Return (X, Y) of the center of cell containing provided text 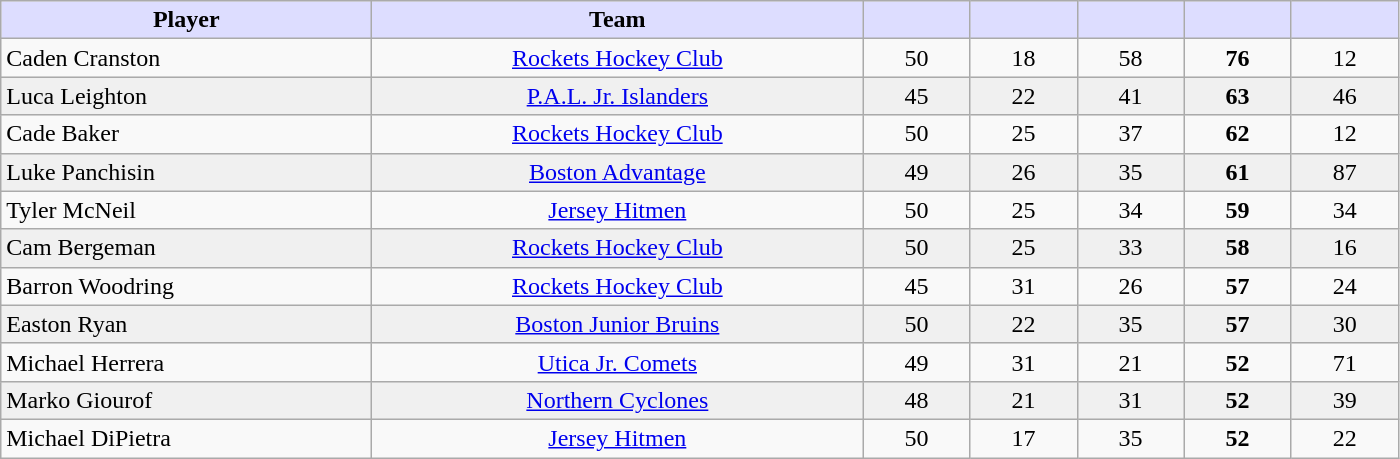
Michael DiPietra (186, 438)
Cade Baker (186, 134)
24 (1344, 286)
41 (1130, 96)
Barron Woodring (186, 286)
39 (1344, 400)
37 (1130, 134)
59 (1238, 210)
Luca Leighton (186, 96)
Marko Giourof (186, 400)
Easton Ryan (186, 324)
62 (1238, 134)
16 (1344, 248)
18 (1024, 58)
Team (618, 20)
71 (1344, 362)
Boston Advantage (618, 172)
30 (1344, 324)
Boston Junior Bruins (618, 324)
Michael Herrera (186, 362)
61 (1238, 172)
Cam Bergeman (186, 248)
48 (916, 400)
Luke Panchisin (186, 172)
Caden Cranston (186, 58)
Utica Jr. Comets (618, 362)
Tyler McNeil (186, 210)
87 (1344, 172)
46 (1344, 96)
Northern Cyclones (618, 400)
33 (1130, 248)
P.A.L. Jr. Islanders (618, 96)
17 (1024, 438)
Player (186, 20)
76 (1238, 58)
63 (1238, 96)
